Return (X, Y) of the center of cell containing provided text 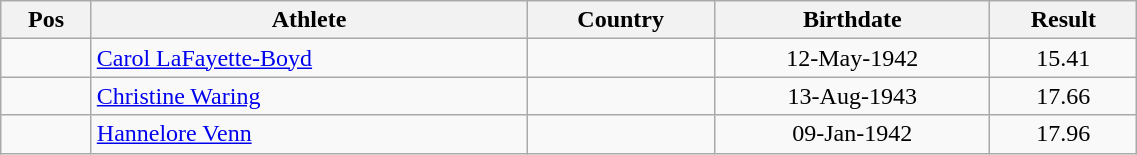
Result (1064, 20)
12-May-1942 (852, 58)
Carol LaFayette-Boyd (308, 58)
Hannelore Venn (308, 134)
13-Aug-1943 (852, 96)
Birthdate (852, 20)
Athlete (308, 20)
Country (621, 20)
17.66 (1064, 96)
Christine Waring (308, 96)
09-Jan-1942 (852, 134)
17.96 (1064, 134)
Pos (46, 20)
15.41 (1064, 58)
